Provide the [x, y] coordinate of the cell's center where the given text is located.  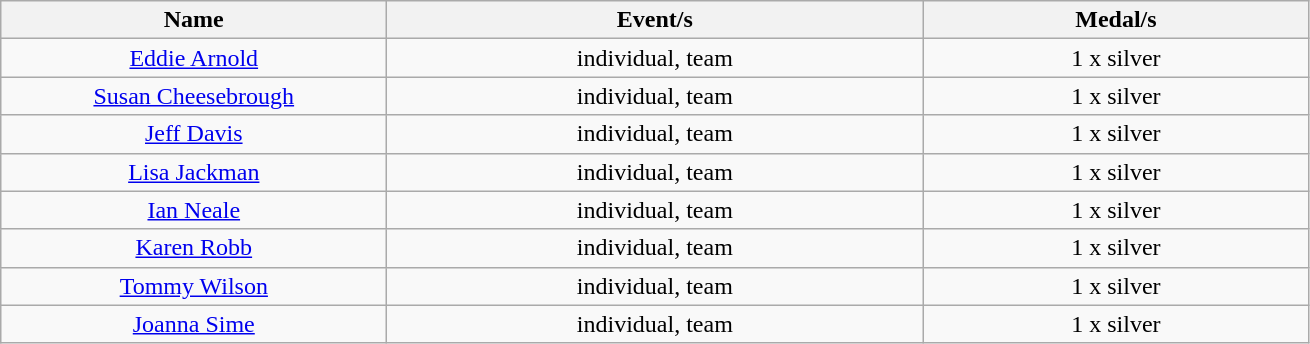
Eddie Arnold [194, 58]
Tommy Wilson [194, 286]
Joanna Sime [194, 324]
Event/s [655, 20]
Susan Cheesebrough [194, 96]
Ian Neale [194, 210]
Karen Robb [194, 248]
Medal/s [1116, 20]
Lisa Jackman [194, 172]
Jeff Davis [194, 134]
Name [194, 20]
